From the cell containing the given text, extract its center point as (X, Y) coordinate. 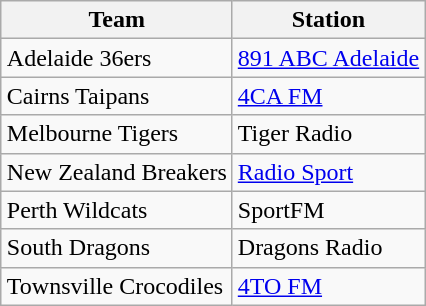
Townsville Crocodiles (116, 286)
Adelaide 36ers (116, 58)
Perth Wildcats (116, 210)
Radio Sport (328, 172)
Station (328, 20)
Melbourne Tigers (116, 134)
South Dragons (116, 248)
Tiger Radio (328, 134)
Dragons Radio (328, 248)
4CA FM (328, 96)
4TO FM (328, 286)
Cairns Taipans (116, 96)
New Zealand Breakers (116, 172)
Team (116, 20)
891 ABC Adelaide (328, 58)
SportFM (328, 210)
